Return (X, Y) of the center of cell containing provided text 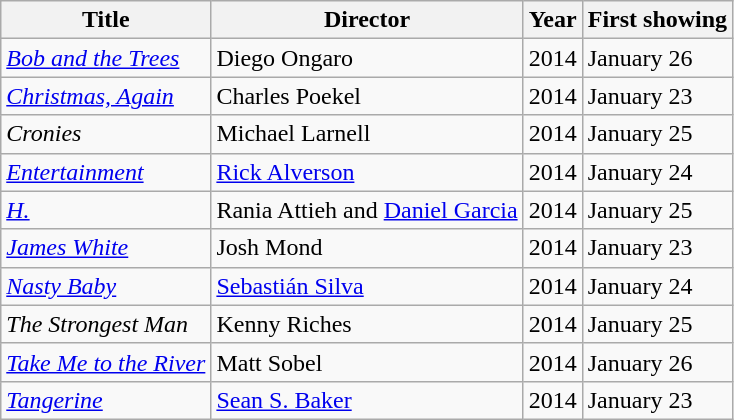
The Strongest Man (106, 324)
Josh Mond (367, 248)
Bob and the Trees (106, 58)
Cronies (106, 134)
Christmas, Again (106, 96)
Title (106, 20)
First showing (657, 20)
Diego Ongaro (367, 58)
Sebastián Silva (367, 286)
Sean S. Baker (367, 400)
Entertainment (106, 172)
Charles Poekel (367, 96)
Take Me to the River (106, 362)
Rick Alverson (367, 172)
Matt Sobel (367, 362)
Rania Attieh and Daniel Garcia (367, 210)
H. (106, 210)
Tangerine (106, 400)
Kenny Riches (367, 324)
James White (106, 248)
Director (367, 20)
Michael Larnell (367, 134)
Nasty Baby (106, 286)
Year (552, 20)
